Provide the [X, Y] coordinate of the cell's center where the given text is located.  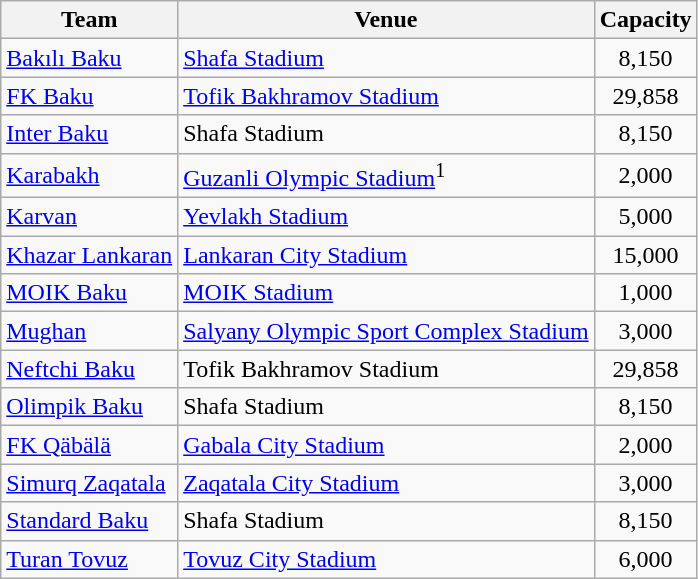
Karvan [90, 217]
Team [90, 20]
Khazar Lankaran [90, 255]
FK Qäbälä [90, 445]
Turan Tovuz [90, 559]
6,000 [646, 559]
Gabala City Stadium [386, 445]
Olimpik Baku [90, 407]
Tovuz City Stadium [386, 559]
Neftchi Baku [90, 369]
Lankaran City Stadium [386, 255]
Guzanli Olympic Stadium1 [386, 176]
Venue [386, 20]
Simurq Zaqatala [90, 483]
Standard Baku [90, 521]
Salyany Olympic Sport Complex Stadium [386, 331]
Inter Baku [90, 134]
Capacity [646, 20]
Mughan [90, 331]
MOIK Stadium [386, 293]
15,000 [646, 255]
Bakılı Baku [90, 58]
1,000 [646, 293]
Karabakh [90, 176]
5,000 [646, 217]
FK Baku [90, 96]
Yevlakh Stadium [386, 217]
MOIK Baku [90, 293]
Zaqatala City Stadium [386, 483]
